Identify which cell holds the provided text, then report its [X, Y] central coordinate. 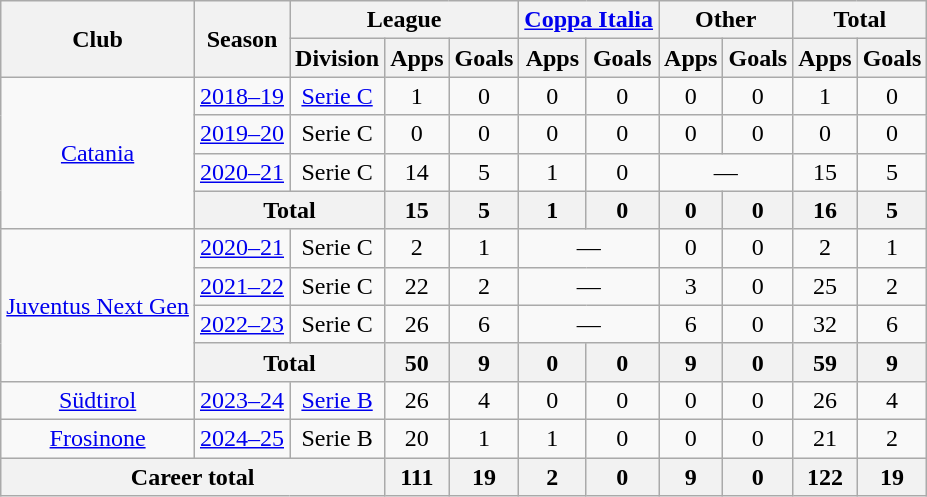
2021–22 [242, 286]
111 [417, 477]
League [404, 20]
22 [417, 286]
Division [338, 58]
25 [825, 286]
Catania [98, 153]
122 [825, 477]
16 [825, 210]
Frosinone [98, 438]
2024–25 [242, 438]
2023–24 [242, 400]
Season [242, 39]
50 [417, 362]
14 [417, 172]
2022–23 [242, 324]
2018–19 [242, 96]
Other [726, 20]
Coppa Italia [589, 20]
Juventus Next Gen [98, 305]
2019–20 [242, 134]
Club [98, 39]
59 [825, 362]
32 [825, 324]
3 [691, 286]
Career total [193, 477]
21 [825, 438]
20 [417, 438]
Südtirol [98, 400]
